Pinpoint the cell where the given text exists, returning its [x, y] midpoint coordinate. 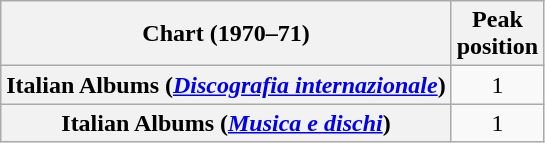
Peakposition [497, 34]
Italian Albums (Discografia internazionale) [226, 85]
Italian Albums (Musica e dischi) [226, 123]
Chart (1970–71) [226, 34]
